Search for the cell housing the specified text and yield its [X, Y] center coordinate. 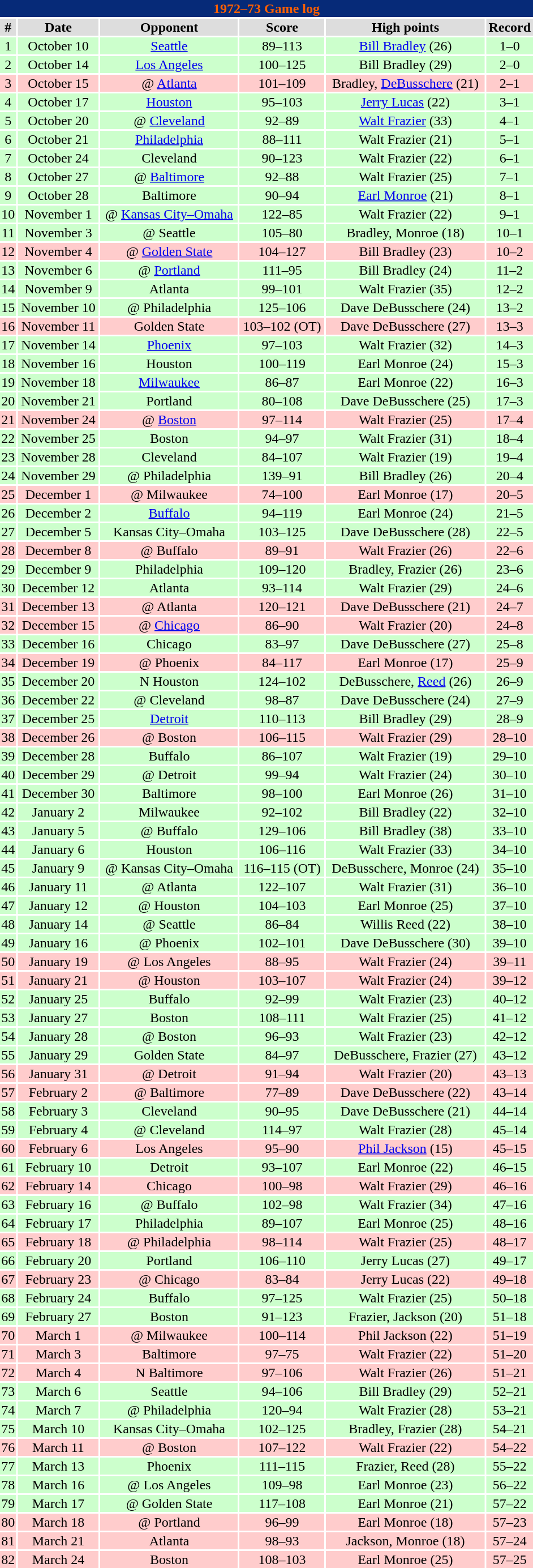
39–10 [509, 943]
15 [8, 307]
41 [8, 793]
January 31 [59, 1074]
November 24 [59, 420]
75 [8, 1429]
December 30 [59, 793]
12–2 [509, 289]
49–17 [509, 1261]
January 6 [59, 849]
November 18 [59, 382]
March 7 [59, 1410]
February 16 [59, 1204]
December 26 [59, 737]
109–98 [282, 1485]
53–21 [509, 1410]
129–106 [282, 831]
90–123 [282, 158]
35–10 [509, 868]
November 10 [59, 307]
47 [8, 905]
54–21 [509, 1429]
74 [8, 1410]
66 [8, 1261]
122–85 [282, 214]
December 20 [59, 681]
108–103 [282, 1560]
55–22 [509, 1466]
30 [8, 588]
October 10 [59, 46]
14–3 [509, 345]
October 15 [59, 83]
March 4 [59, 1373]
40–12 [509, 999]
102–125 [282, 1429]
February 27 [59, 1317]
37 [8, 719]
1972–73 Game log [266, 8]
Bill Bradley (23) [405, 251]
6–1 [509, 158]
92–89 [282, 121]
100–114 [282, 1335]
108–111 [282, 1018]
39–11 [509, 962]
Date [59, 27]
33 [8, 644]
36 [8, 700]
28 [8, 550]
100–125 [282, 65]
43–12 [509, 1055]
January 5 [59, 831]
January 9 [59, 868]
28–9 [509, 719]
March 1 [59, 1335]
20–4 [509, 476]
31–10 [509, 793]
January 29 [59, 1055]
27 [8, 532]
February 23 [59, 1279]
20 [8, 401]
35 [8, 681]
19–4 [509, 457]
64 [8, 1223]
51 [8, 980]
51–19 [509, 1335]
18 [8, 364]
69 [8, 1317]
31 [8, 606]
25–9 [509, 663]
114–97 [282, 1130]
24 [8, 476]
42 [8, 812]
November 6 [59, 270]
94–119 [282, 513]
42–12 [509, 1036]
Earl Monroe (26) [405, 793]
97–103 [282, 345]
95–103 [282, 102]
98–114 [282, 1242]
44 [8, 849]
2–0 [509, 65]
February 24 [59, 1298]
22 [8, 438]
7–1 [509, 177]
65 [8, 1242]
74–100 [282, 494]
78 [8, 1485]
Dave DeBusschere (22) [405, 1092]
17–3 [509, 401]
99–94 [282, 775]
Bill Bradley (24) [405, 270]
6 [8, 139]
82 [8, 1560]
86–84 [282, 924]
Frazier, Reed (28) [405, 1466]
3 [8, 83]
25 [8, 494]
51–20 [509, 1354]
73 [8, 1391]
January 2 [59, 812]
103–125 [282, 532]
41–12 [509, 1018]
December 25 [59, 719]
48–17 [509, 1242]
106–115 [282, 737]
96–93 [282, 1036]
98–100 [282, 793]
89–113 [282, 46]
17 [8, 345]
Bill Bradley (38) [405, 831]
104–127 [282, 251]
March 3 [59, 1354]
March 13 [59, 1466]
44–14 [509, 1111]
76 [8, 1447]
102–98 [282, 1204]
58 [8, 1111]
March 24 [59, 1560]
December 9 [59, 569]
11 [8, 233]
89–91 [282, 550]
33–10 [509, 831]
February 20 [59, 1261]
15–3 [509, 364]
56 [8, 1074]
77 [8, 1466]
24–7 [509, 606]
49 [8, 943]
57–25 [509, 1560]
December 16 [59, 644]
13 [8, 270]
54–22 [509, 1447]
March 21 [59, 1541]
98–87 [282, 700]
45–14 [509, 1130]
January 21 [59, 980]
December 8 [59, 550]
January 14 [59, 924]
86–87 [282, 382]
9 [8, 195]
97–114 [282, 420]
Willis Reed (22) [405, 924]
December 2 [59, 513]
39 [8, 756]
51–21 [509, 1373]
29 [8, 569]
October 17 [59, 102]
Bradley, Monroe (18) [405, 233]
2 [8, 65]
October 28 [59, 195]
Bradley, Frazier (28) [405, 1429]
DeBusschere, Monroe (24) [405, 868]
November 29 [59, 476]
March 10 [59, 1429]
107–122 [282, 1447]
17–4 [509, 420]
12 [8, 251]
27–9 [509, 700]
Bill Bradley (22) [405, 812]
November 1 [59, 214]
February 6 [59, 1148]
16–3 [509, 382]
60 [8, 1148]
97–106 [282, 1373]
38–10 [509, 924]
43–13 [509, 1074]
November 9 [59, 289]
Jackson, Monroe (18) [405, 1541]
98–93 [282, 1541]
3–1 [509, 102]
37–10 [509, 905]
59 [8, 1130]
Phil Jackson (15) [405, 1148]
January 12 [59, 905]
92–99 [282, 999]
86–90 [282, 625]
52–21 [509, 1391]
40 [8, 775]
Bradley, DeBusschere (21) [405, 83]
55 [8, 1055]
109–120 [282, 569]
20–5 [509, 494]
23 [8, 457]
DeBusschere, Reed (26) [405, 681]
125–106 [282, 307]
83–97 [282, 644]
Bradley, Frazier (26) [405, 569]
21–5 [509, 513]
Record [509, 27]
25–8 [509, 644]
48–16 [509, 1223]
March 6 [59, 1391]
November 14 [59, 345]
122–107 [282, 887]
November 25 [59, 438]
90–94 [282, 195]
103–102 (OT) [282, 326]
Walt Frazier (21) [405, 139]
13–3 [509, 326]
88–95 [282, 962]
38 [8, 737]
21 [8, 420]
December 5 [59, 532]
84–117 [282, 663]
68 [8, 1298]
51–18 [509, 1317]
10–2 [509, 251]
92–102 [282, 812]
4 [8, 102]
7 [8, 158]
December 1 [59, 494]
January 28 [59, 1036]
103–107 [282, 980]
111–95 [282, 270]
47–16 [509, 1204]
N Houston [169, 681]
45–15 [509, 1148]
Jerry Lucas (27) [405, 1261]
111–115 [282, 1466]
December 13 [59, 606]
120–94 [282, 1410]
26 [8, 513]
24–8 [509, 625]
Dave DeBusschere (30) [405, 943]
February 2 [59, 1092]
46–15 [509, 1167]
30–10 [509, 775]
24–6 [509, 588]
50–18 [509, 1298]
13–2 [509, 307]
Dave DeBusschere (28) [405, 532]
4–1 [509, 121]
100–98 [282, 1186]
2–1 [509, 83]
97–75 [282, 1354]
86–107 [282, 756]
January 27 [59, 1018]
14 [8, 289]
February 14 [59, 1186]
80 [8, 1522]
62 [8, 1186]
March 18 [59, 1522]
49–18 [509, 1279]
26–9 [509, 681]
34–10 [509, 849]
22–5 [509, 532]
February 3 [59, 1111]
DeBusschere, Frazier (27) [405, 1055]
89–107 [282, 1223]
106–116 [282, 849]
94–97 [282, 438]
97–125 [282, 1298]
92–88 [282, 177]
91–94 [282, 1074]
99–101 [282, 289]
61 [8, 1167]
120–121 [282, 606]
105–80 [282, 233]
February 18 [59, 1242]
November 21 [59, 401]
93–107 [282, 1167]
Opponent [169, 27]
88–111 [282, 139]
Frazier, Jackson (20) [405, 1317]
22–6 [509, 550]
18–4 [509, 438]
63 [8, 1204]
83–84 [282, 1279]
October 24 [59, 158]
Walt Frazier (32) [405, 345]
8 [8, 177]
106–110 [282, 1261]
124–102 [282, 681]
Dave DeBusschere (25) [405, 401]
91–123 [282, 1317]
70 [8, 1335]
57 [8, 1092]
57–22 [509, 1503]
29–10 [509, 756]
94–106 [282, 1391]
19 [8, 382]
December 22 [59, 700]
95–90 [282, 1148]
10–1 [509, 233]
December 12 [59, 588]
Walt Frazier (34) [405, 1204]
36–10 [509, 887]
16 [8, 326]
February 17 [59, 1223]
5–1 [509, 139]
October 27 [59, 177]
11–2 [509, 270]
5 [8, 121]
March 17 [59, 1503]
117–108 [282, 1503]
53 [8, 1018]
39–12 [509, 980]
# [8, 27]
72 [8, 1373]
N Baltimore [169, 1373]
Earl Monroe (18) [405, 1522]
9–1 [509, 214]
January 19 [59, 962]
57–23 [509, 1522]
90–95 [282, 1111]
43–14 [509, 1092]
1–0 [509, 46]
57–24 [509, 1541]
October 14 [59, 65]
43 [8, 831]
139–91 [282, 476]
28–10 [509, 737]
54 [8, 1036]
96–99 [282, 1522]
Phil Jackson (22) [405, 1335]
71 [8, 1354]
1 [8, 46]
52 [8, 999]
February 10 [59, 1167]
80–108 [282, 401]
56–22 [509, 1485]
November 4 [59, 251]
Walt Frazier (35) [405, 289]
50 [8, 962]
January 25 [59, 999]
March 11 [59, 1447]
December 19 [59, 663]
46 [8, 887]
October 21 [59, 139]
December 15 [59, 625]
March 16 [59, 1485]
High points [405, 27]
116–115 (OT) [282, 868]
February 4 [59, 1130]
110–113 [282, 719]
November 28 [59, 457]
100–119 [282, 364]
32 [8, 625]
34 [8, 663]
79 [8, 1503]
32–10 [509, 812]
45 [8, 868]
January 11 [59, 887]
102–101 [282, 943]
Earl Monroe (23) [405, 1485]
101–109 [282, 83]
77–89 [282, 1092]
81 [8, 1541]
46–16 [509, 1186]
November 11 [59, 326]
January 16 [59, 943]
104–103 [282, 905]
December 29 [59, 775]
10 [8, 214]
93–114 [282, 588]
8–1 [509, 195]
84–97 [282, 1055]
October 20 [59, 121]
November 3 [59, 233]
Score [282, 27]
December 28 [59, 756]
67 [8, 1279]
84–107 [282, 457]
23–6 [509, 569]
November 16 [59, 364]
48 [8, 924]
